Locate the cell with the specified text and output its [X, Y] center coordinate. 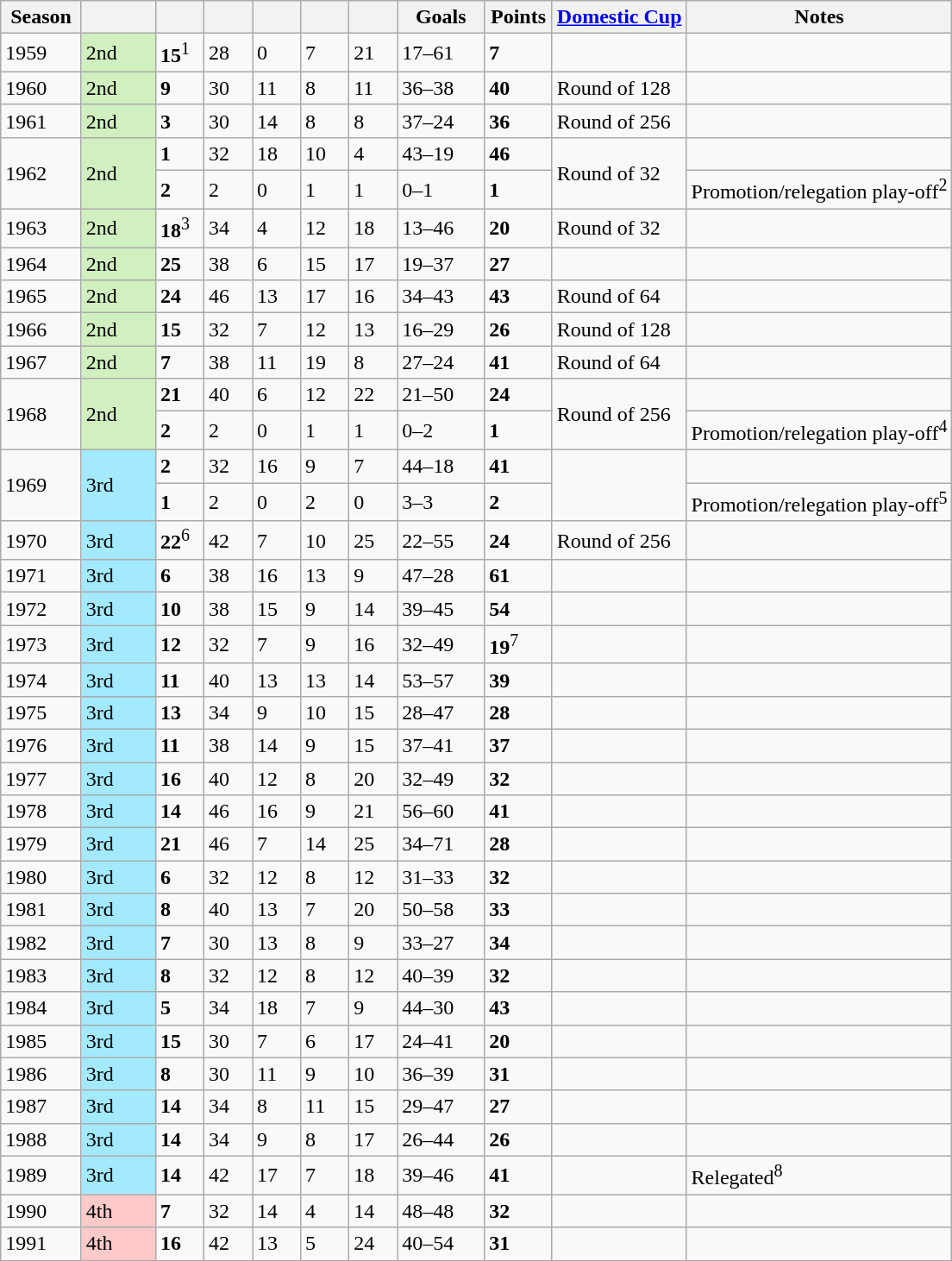
33 [519, 910]
Domestic Cup [619, 17]
1968 [41, 414]
36–38 [442, 88]
197 [519, 645]
1971 [41, 576]
43–19 [442, 154]
1982 [41, 943]
47–28 [442, 576]
1990 [41, 1211]
1980 [41, 877]
Season [41, 17]
37 [519, 746]
29–47 [442, 1107]
3–3 [442, 502]
1979 [41, 844]
39 [519, 680]
1975 [41, 712]
44–30 [442, 1008]
19 [325, 362]
3 [179, 121]
1969 [41, 486]
36–39 [442, 1074]
1973 [41, 645]
Promotion/relegation play-off4 [819, 431]
1964 [41, 264]
1965 [41, 297]
48–48 [442, 1211]
1983 [41, 976]
1986 [41, 1074]
1978 [41, 812]
13–46 [442, 228]
16–29 [442, 329]
1960 [41, 88]
1985 [41, 1041]
37–24 [442, 121]
50–58 [442, 910]
40–39 [442, 976]
22–55 [442, 540]
21–50 [442, 395]
1984 [41, 1008]
53–57 [442, 680]
1959 [41, 53]
Goals [442, 17]
1966 [41, 329]
34–43 [442, 297]
1970 [41, 540]
61 [519, 576]
Relegated8 [819, 1175]
Promotion/relegation play-off5 [819, 502]
26–44 [442, 1139]
Points [519, 17]
1972 [41, 609]
1991 [41, 1244]
1976 [41, 746]
37–41 [442, 746]
19–37 [442, 264]
1981 [41, 910]
1967 [41, 362]
56–60 [442, 812]
44–18 [442, 467]
Notes [819, 17]
1989 [41, 1175]
1962 [41, 173]
34–71 [442, 844]
22 [373, 395]
24–41 [442, 1041]
151 [179, 53]
40–54 [442, 1244]
39–46 [442, 1175]
1974 [41, 680]
Promotion/relegation play-off2 [819, 190]
1961 [41, 121]
17–61 [442, 53]
31–33 [442, 877]
54 [519, 609]
33–27 [442, 943]
1987 [41, 1107]
1977 [41, 779]
1988 [41, 1139]
0–1 [442, 190]
27–24 [442, 362]
0–2 [442, 431]
226 [179, 540]
1963 [41, 228]
39–45 [442, 609]
28–47 [442, 712]
36 [519, 121]
183 [179, 228]
